Output the (x, y) coordinate of the center of the cell containing the given text.  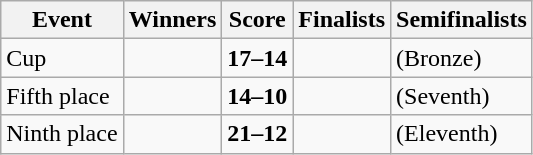
Score (258, 20)
14–10 (258, 96)
Fifth place (62, 96)
17–14 (258, 58)
Winners (172, 20)
Ninth place (62, 134)
(Eleventh) (462, 134)
(Bronze) (462, 58)
(Seventh) (462, 96)
21–12 (258, 134)
Finalists (342, 20)
Event (62, 20)
Semifinalists (462, 20)
Cup (62, 58)
